Return (X, Y) of the center of cell containing provided text 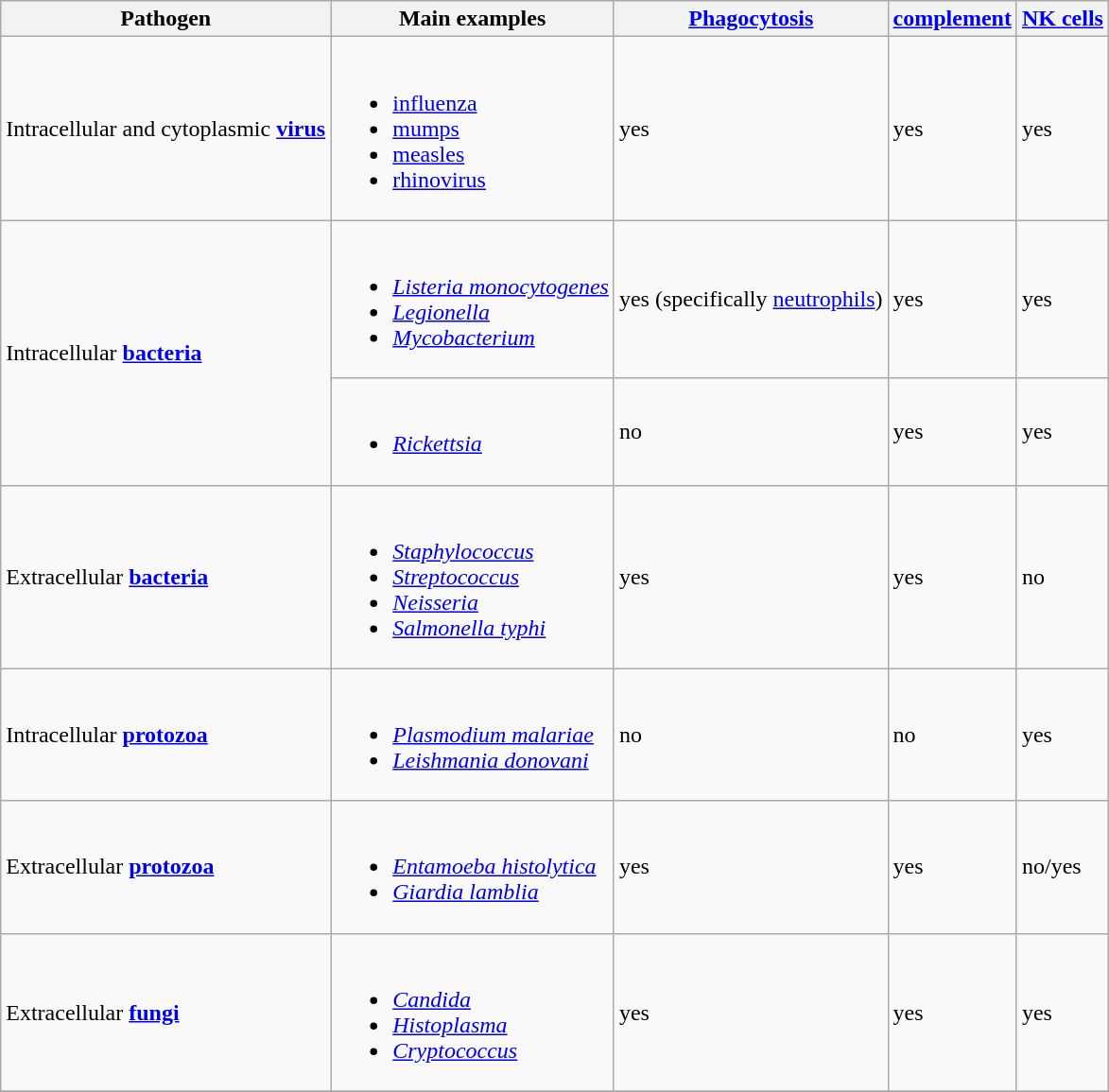
StaphylococcusStreptococcusNeisseriaSalmonella typhi (473, 577)
Plasmodium malariaeLeishmania donovani (473, 735)
CandidaHistoplasmaCryptococcus (473, 1012)
Intracellular bacteria (166, 353)
NK cells (1063, 19)
Listeria monocytogenesLegionellaMycobacterium (473, 299)
yes (specifically neutrophils) (751, 299)
Extracellular protozoa (166, 867)
Rickettsia (473, 431)
no/yes (1063, 867)
Intracellular protozoa (166, 735)
Main examples (473, 19)
Entamoeba histolyticaGiardia lamblia (473, 867)
Pathogen (166, 19)
Extracellular bacteria (166, 577)
Extracellular fungi (166, 1012)
complement (952, 19)
Phagocytosis (751, 19)
influenzamumpsmeaslesrhinovirus (473, 129)
Intracellular and cytoplasmic virus (166, 129)
